Output the (X, Y) coordinate of the center of the cell containing the given text.  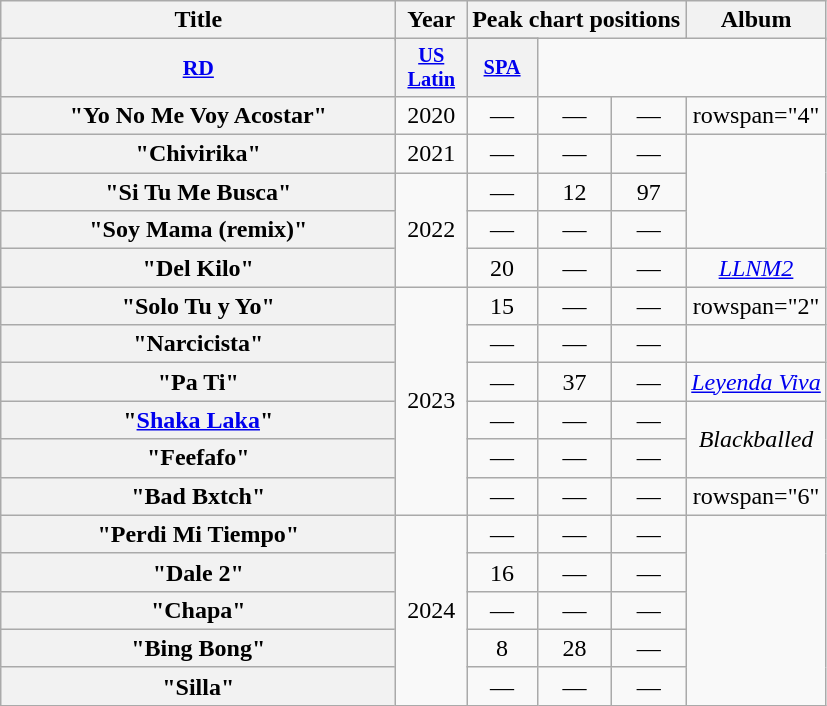
2024 (432, 610)
RD (198, 68)
Album (756, 20)
37 (575, 382)
"Perdi Mi Tiempo" (198, 534)
"Dale 2" (198, 572)
2021 (432, 154)
15 (502, 306)
Title (198, 20)
LLNM2 (756, 268)
rowspan="6" (756, 496)
2020 (432, 115)
Leyenda Viva (756, 382)
"Chapa" (198, 610)
2022 (432, 230)
"Feefafo" (198, 458)
"Soy Mama (remix)" (198, 230)
"Bad Bxtch" (198, 496)
SPA (502, 68)
Peak chart positions (576, 20)
"Del Kilo" (198, 268)
28 (575, 648)
"Pa Ti" (198, 382)
2023 (432, 401)
16 (502, 572)
"Chivirika" (198, 154)
"Solo Tu y Yo" (198, 306)
"Narcicista" (198, 344)
Blackballed (756, 439)
"Shaka Laka" (198, 420)
12 (575, 192)
8 (502, 648)
rowspan="2" (756, 306)
20 (502, 268)
"Yo No Me Voy Acostar" (198, 115)
"Bing Bong" (198, 648)
"Silla" (198, 686)
USLatin (432, 68)
rowspan="4" (756, 115)
"Si Tu Me Busca" (198, 192)
Year (432, 20)
97 (649, 192)
